From the cell containing the given text, extract its center point as [X, Y] coordinate. 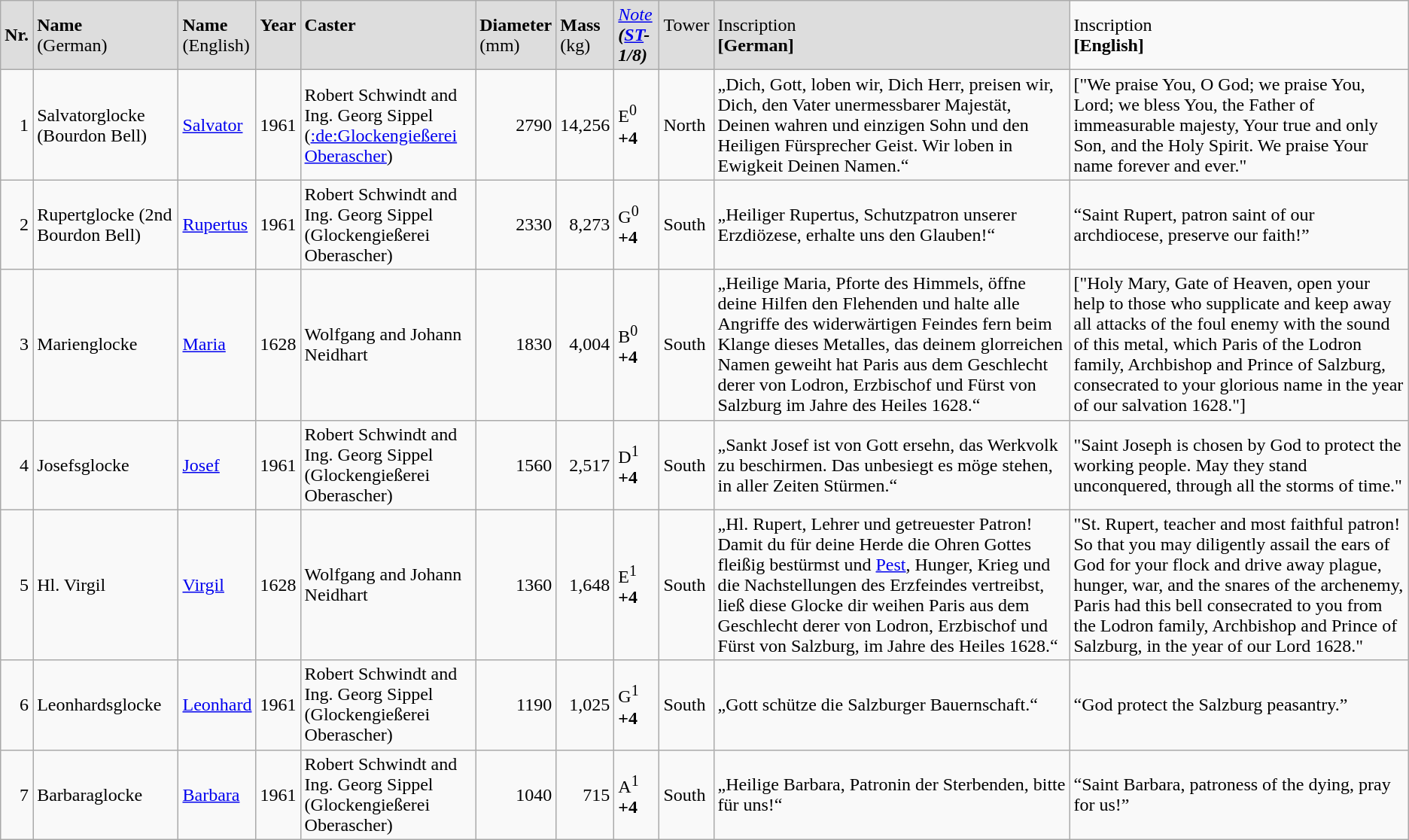
7 [17, 795]
1360 [516, 585]
G0 +4 [637, 224]
Rupertus [217, 224]
Name(English) [217, 35]
Josefsglocke [105, 465]
4,004 [586, 345]
Virgil [217, 585]
Hl. Virgil [105, 585]
Year [278, 35]
Note(ST-1/8) [637, 35]
North [686, 125]
“Saint Rupert, patron saint of our archdiocese, preserve our faith!” [1239, 224]
Diameter(mm) [516, 35]
E1 +4 [637, 585]
Marienglocke [105, 345]
Robert Schwindt and Ing. Georg Sippel(:de:Glockengießerei Oberascher) [388, 125]
D1 +4 [637, 465]
2 [17, 224]
"Saint Joseph is chosen by God to protect the working people. May they stand unconquered, through all the storms of time." [1239, 465]
G1 +4 [637, 705]
Leonhard [217, 705]
B0 +4 [637, 345]
Barbaraglocke [105, 795]
1560 [516, 465]
Mass(kg) [586, 35]
Leonhardsglocke [105, 705]
A1 +4 [637, 795]
Rupertglocke (2nd Bourdon Bell) [105, 224]
1830 [516, 345]
Barbara [217, 795]
Salvatorglocke (Bourdon Bell) [105, 125]
Salvator [217, 125]
4 [17, 465]
2330 [516, 224]
Nr. [17, 35]
Josef [217, 465]
„Gott schütze die Salzburger Bauernschaft.“ [891, 705]
1190 [516, 705]
Caster [388, 35]
2790 [516, 125]
715 [586, 795]
E0 +4 [637, 125]
2,517 [586, 465]
1 [17, 125]
Inscription[German] [891, 35]
1,025 [586, 705]
„Heiliger Rupertus, Schutzpatron unserer Erzdiözese, erhalte uns den Glauben!“ [891, 224]
1,648 [586, 585]
“God protect the Salzburg peasantry.” [1239, 705]
“Saint Barbara, patroness of the dying, pray for us!” [1239, 795]
3 [17, 345]
Name(German) [105, 35]
Tower [686, 35]
14,256 [586, 125]
1040 [516, 795]
Inscription[English] [1239, 35]
Maria [217, 345]
„Sankt Josef ist von Gott ersehn, das Werkvolk zu beschirmen. Das unbesiegt es möge stehen, in aller Zeiten Stürmen.“ [891, 465]
„Heilige Barbara, Patronin der Sterbenden, bitte für uns!“ [891, 795]
6 [17, 705]
8,273 [586, 224]
5 [17, 585]
